Scan for the cell matching the given text and deliver its [X, Y] coordinate at center. 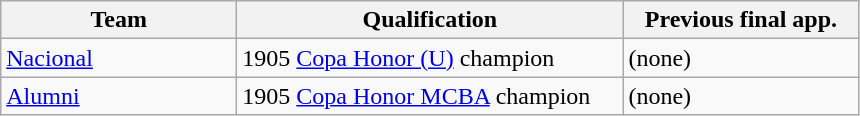
1905 Copa Honor (U) champion [430, 58]
Previous final app. [741, 20]
1905 Copa Honor MCBA champion [430, 96]
Alumni [119, 96]
Nacional [119, 58]
Qualification [430, 20]
Team [119, 20]
